Search for the cell housing the specified text and yield its [X, Y] center coordinate. 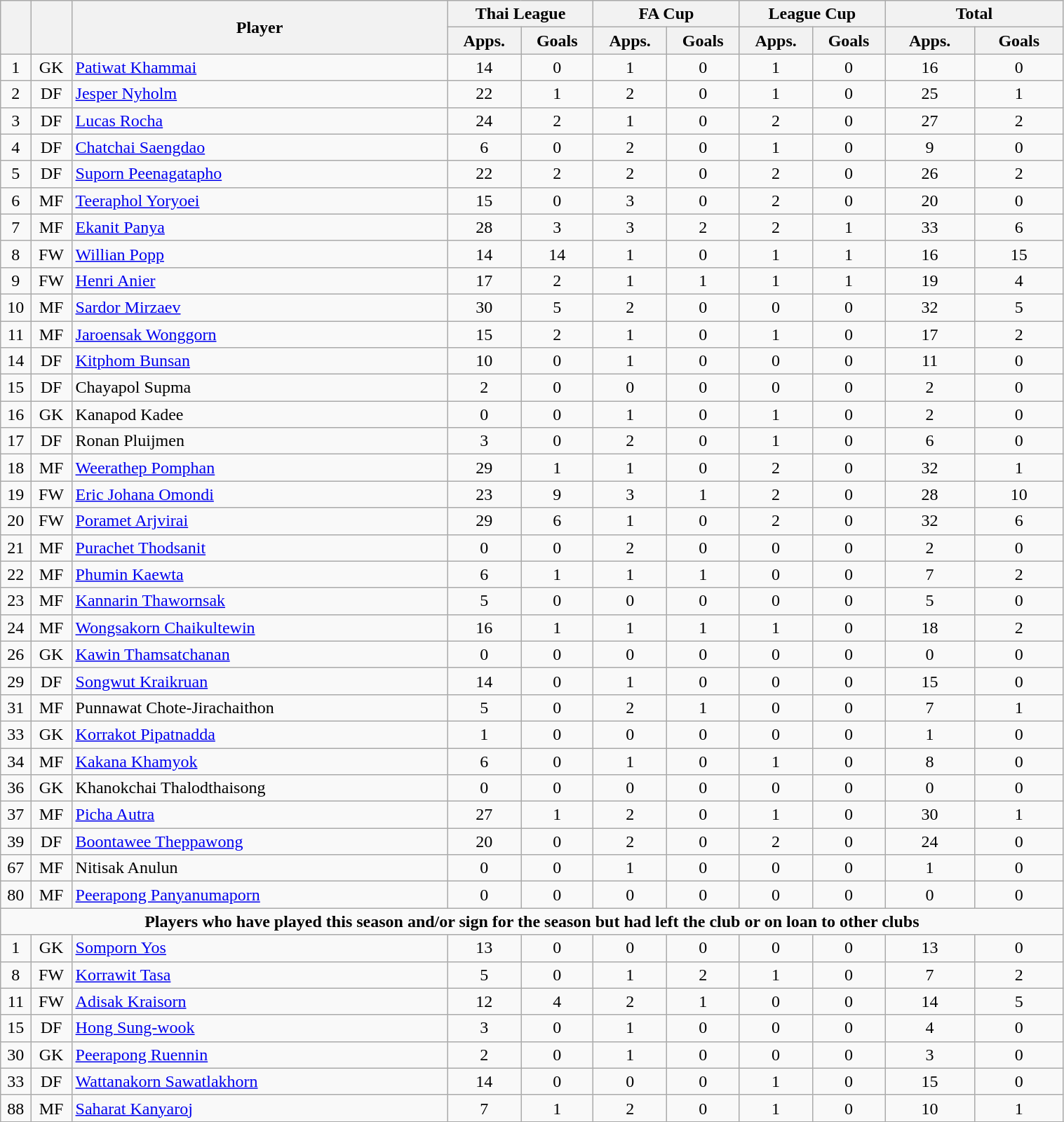
Henri Anier [260, 280]
37 [15, 815]
Kitphom Bunsan [260, 361]
Peerapong Panyanumaporn [260, 895]
Total [974, 14]
Hong Sung-wook [260, 1028]
12 [484, 1001]
Picha Autra [260, 815]
FA Cup [666, 14]
Ronan Pluijmen [260, 441]
Kannarin Thawornsak [260, 601]
Eric Johana Omondi [260, 494]
Weerathep Pomphan [260, 468]
Punnawat Chote-Jirachaithon [260, 708]
Nitisak Anulun [260, 868]
League Cup [812, 14]
Peerapong Ruennin [260, 1055]
Wattanakorn Sawatlakhorn [260, 1081]
Khanokchai Thalodthaisong [260, 788]
Purachet Thodsanit [260, 548]
Jesper Nyholm [260, 94]
Kawin Thamsatchanan [260, 654]
Suporn Peenagatapho [260, 174]
25 [930, 94]
Korrawit Tasa [260, 975]
Chayapol Supma [260, 388]
Lucas Rocha [260, 121]
Players who have played this season and/or sign for the season but had left the club or on loan to other clubs [532, 921]
Teeraphol Yoryoei [260, 201]
Phumin Kaewta [260, 574]
Chatchai Saengdao [260, 147]
36 [15, 788]
34 [15, 761]
Patiwat Khammai [260, 67]
Somporn Yos [260, 948]
Thai League [520, 14]
Poramet Arjvirai [260, 521]
Kakana Khamyok [260, 761]
Adisak Kraisorn [260, 1001]
Wongsakorn Chaikultewin [260, 628]
39 [15, 841]
31 [15, 708]
Sardor Mirzaev [260, 307]
88 [15, 1108]
Boontawee Theppawong [260, 841]
21 [15, 548]
Korrakot Pipatnadda [260, 734]
Saharat Kanyaroj [260, 1108]
67 [15, 868]
Songwut Kraikruan [260, 681]
Ekanit Panya [260, 227]
Willian Popp [260, 254]
80 [15, 895]
Player [260, 27]
Kanapod Kadee [260, 414]
Jaroensak Wonggorn [260, 334]
